Return the (X, Y) coordinate for the center point of the cell that contains the specified text.  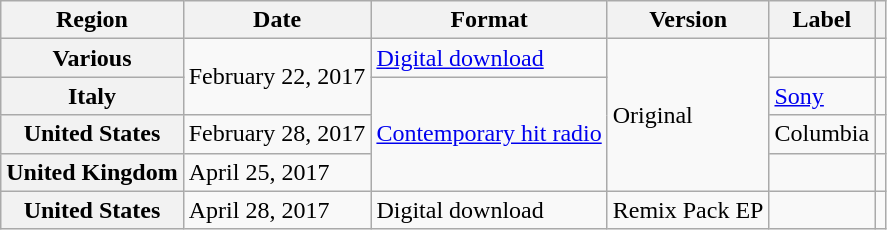
February 28, 2017 (277, 134)
April 28, 2017 (277, 210)
Version (688, 20)
Various (92, 58)
February 22, 2017 (277, 77)
Sony (822, 96)
Region (92, 20)
Italy (92, 96)
Columbia (822, 134)
Contemporary hit radio (489, 134)
Remix Pack EP (688, 210)
Format (489, 20)
Date (277, 20)
Label (822, 20)
United Kingdom (92, 172)
Original (688, 115)
April 25, 2017 (277, 172)
